From the cell containing the given text, extract its center point as [X, Y] coordinate. 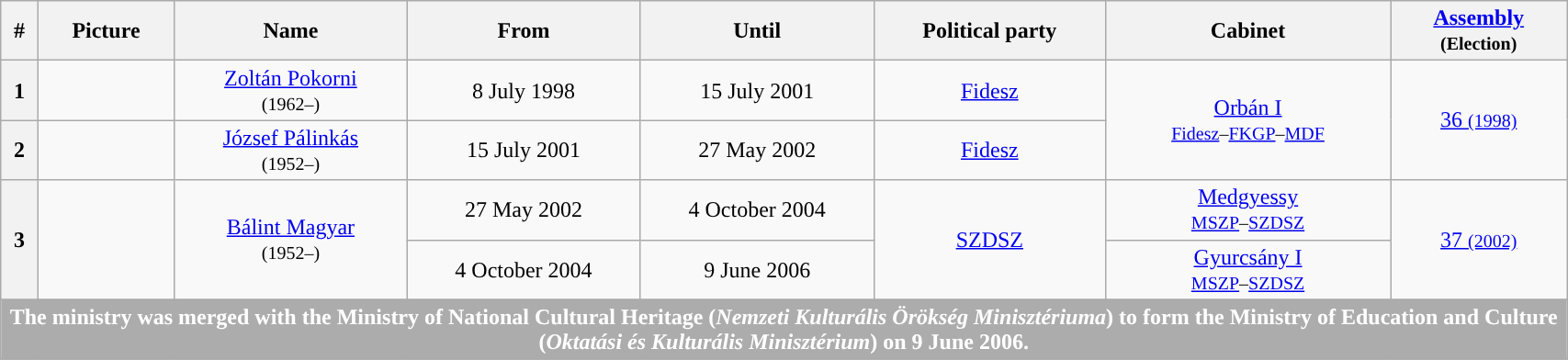
Bálint Magyar(1952–) [290, 240]
Orbán IFidesz–FKGP–MDF [1247, 120]
SZDSZ [989, 240]
Assembly(Election) [1479, 31]
Cabinet [1247, 31]
1 [19, 90]
Gyurcsány IMSZP–SZDSZ [1247, 270]
József Pálinkás(1952–) [290, 151]
2 [19, 151]
Picture [107, 31]
Zoltán Pokorni(1962–) [290, 90]
# [19, 31]
36 (1998) [1479, 120]
37 (2002) [1479, 240]
MedgyessyMSZP–SZDSZ [1247, 209]
Name [290, 31]
Political party [989, 31]
8 July 1998 [524, 90]
From [524, 31]
9 June 2006 [757, 270]
Until [757, 31]
3 [19, 240]
